Find where the given text appears and provide that cell's center as [X, Y] coordinate. 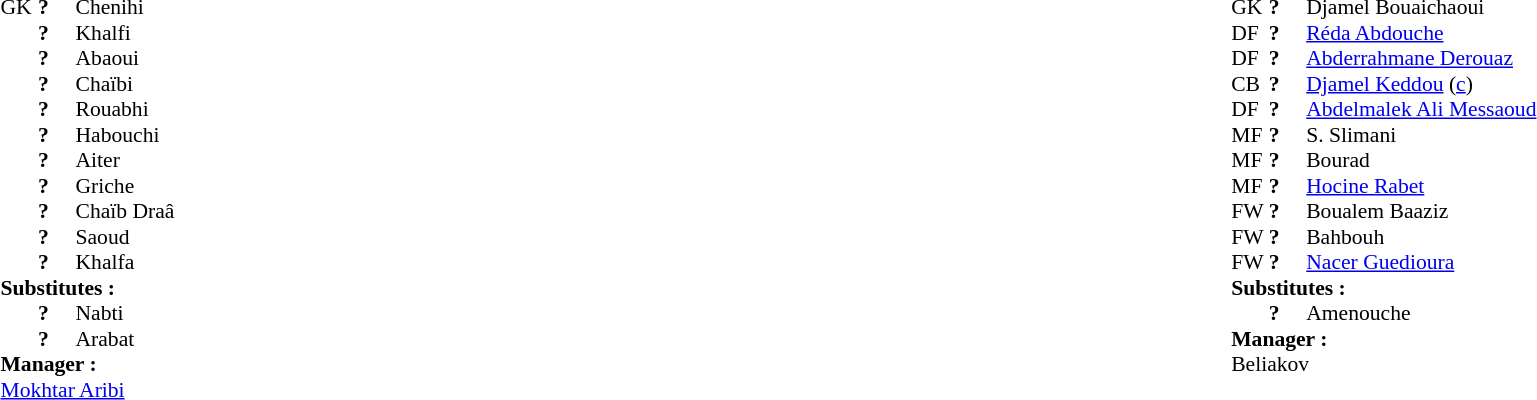
Aiter [226, 161]
Arabat [226, 339]
Abaoui [226, 59]
Khalfi [226, 33]
Rouabhi [226, 109]
Nabti [226, 313]
Manager : [188, 365]
Griche [226, 186]
Khalfa [226, 263]
Saoud [226, 237]
Habouchi [226, 135]
CB [1250, 84]
Chaïb Draâ [226, 211]
Substitutes : [188, 288]
Chaïbi [226, 84]
